Pinpoint the cell where the given text exists, returning its (x, y) midpoint coordinate. 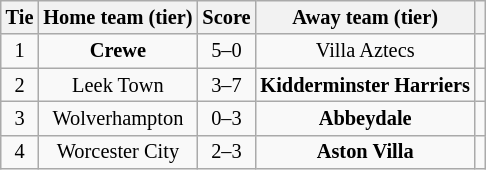
2 (20, 85)
1 (20, 51)
Worcester City (118, 152)
Wolverhampton (118, 118)
Tie (20, 17)
Abbeydale (364, 118)
0–3 (226, 118)
Home team (tier) (118, 17)
2–3 (226, 152)
5–0 (226, 51)
Villa Aztecs (364, 51)
3 (20, 118)
Score (226, 17)
Aston Villa (364, 152)
Away team (tier) (364, 17)
Crewe (118, 51)
Leek Town (118, 85)
4 (20, 152)
Kidderminster Harriers (364, 85)
3–7 (226, 85)
